Scan for the cell matching the given text and deliver its (X, Y) coordinate at center. 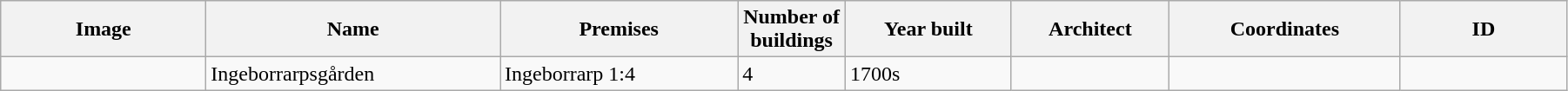
Architect (1089, 29)
ID (1483, 29)
Premises (620, 29)
Number ofbuildings (792, 29)
Coordinates (1284, 29)
4 (792, 74)
Ingeborrarp 1:4 (620, 74)
Image (104, 29)
Ingeborrarpsgården (353, 74)
Name (353, 29)
1700s (928, 74)
Year built (928, 29)
